Identify which cell holds the provided text, then report its (x, y) central coordinate. 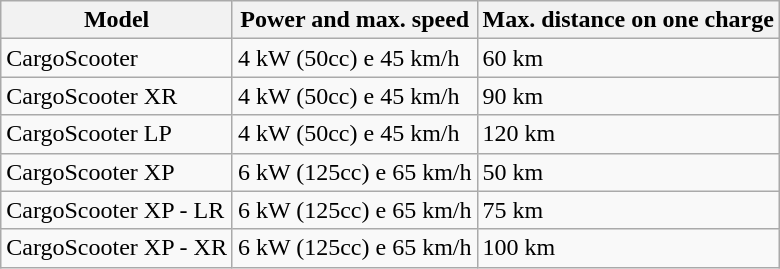
CargoScooter XP - LR (117, 210)
100 km (628, 248)
CargoScooter XP (117, 172)
CargoScooter (117, 58)
Power and max. speed (354, 20)
120 km (628, 134)
Max. distance on one charge (628, 20)
50 km (628, 172)
CargoScooter XR (117, 96)
75 km (628, 210)
CargoScooter XP - XR (117, 248)
60 km (628, 58)
90 km (628, 96)
Model (117, 20)
CargoScooter LP (117, 134)
